Extract the [X, Y] coordinate from the center of the cell holding the provided text.  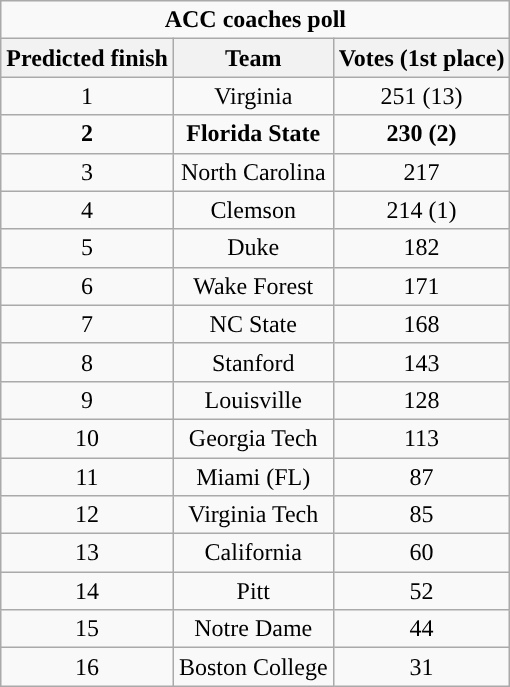
3 [88, 172]
14 [88, 591]
251 (13) [422, 96]
Clemson [253, 210]
California [253, 553]
230 (2) [422, 134]
Notre Dame [253, 629]
NC State [253, 324]
Duke [253, 248]
113 [422, 438]
44 [422, 629]
ACC coaches poll [256, 20]
9 [88, 400]
Virginia Tech [253, 515]
Team [253, 58]
128 [422, 400]
Wake Forest [253, 286]
182 [422, 248]
Miami (FL) [253, 477]
Pitt [253, 591]
Stanford [253, 362]
Florida State [253, 134]
Boston College [253, 667]
87 [422, 477]
15 [88, 629]
11 [88, 477]
217 [422, 172]
16 [88, 667]
13 [88, 553]
85 [422, 515]
4 [88, 210]
North Carolina [253, 172]
1 [88, 96]
Predicted finish [88, 58]
Louisville [253, 400]
6 [88, 286]
143 [422, 362]
10 [88, 438]
Georgia Tech [253, 438]
60 [422, 553]
Virginia [253, 96]
168 [422, 324]
8 [88, 362]
31 [422, 667]
171 [422, 286]
12 [88, 515]
7 [88, 324]
Votes (1st place) [422, 58]
2 [88, 134]
214 (1) [422, 210]
5 [88, 248]
52 [422, 591]
